Detect which cell encompasses the target text, then output its [X, Y] center coordinate. 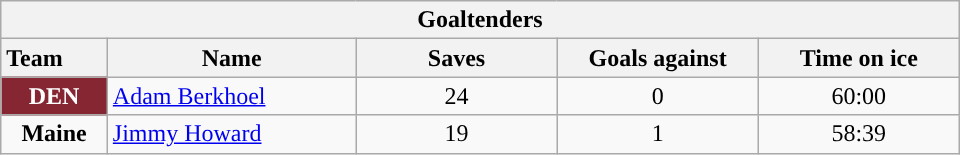
Saves [456, 58]
Time on ice [858, 58]
DEN [54, 96]
60:00 [858, 96]
58:39 [858, 134]
Goals against [658, 58]
Team [54, 58]
Jimmy Howard [232, 134]
Name [232, 58]
Adam Berkhoel [232, 96]
19 [456, 134]
Maine [54, 134]
Goaltenders [480, 20]
24 [456, 96]
1 [658, 134]
0 [658, 96]
